From the cell containing the given text, extract its center point as (X, Y) coordinate. 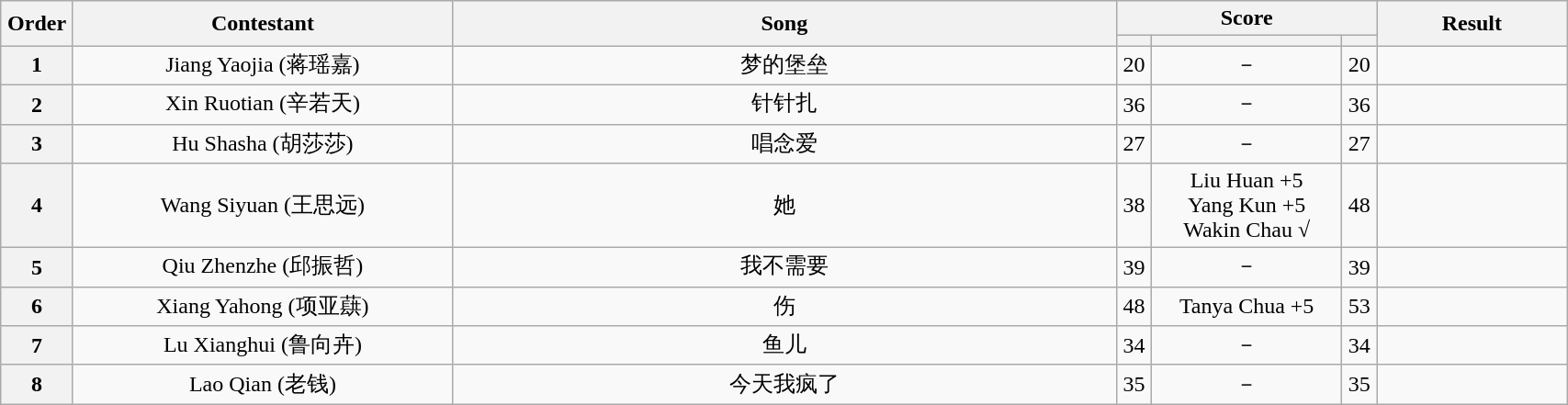
2 (37, 105)
Score (1247, 18)
Lao Qian (老钱) (263, 384)
她 (784, 206)
针针扎 (784, 105)
3 (37, 143)
唱念爱 (784, 143)
38 (1134, 206)
鱼儿 (784, 345)
8 (37, 384)
Xiang Yahong (项亚蕻) (263, 307)
今天我疯了 (784, 384)
Hu Shasha (胡莎莎) (263, 143)
我不需要 (784, 268)
伤 (784, 307)
53 (1359, 307)
Xin Ruotian (辛若天) (263, 105)
Wang Siyuan (王思远) (263, 206)
Tanya Chua +5 (1247, 307)
5 (37, 268)
6 (37, 307)
Jiang Yaojia (蒋瑶嘉) (263, 66)
Qiu Zhenzhe (邱振哲) (263, 268)
Contestant (263, 24)
Order (37, 24)
梦的堡垒 (784, 66)
4 (37, 206)
Song (784, 24)
7 (37, 345)
1 (37, 66)
Liu Huan +5Yang Kun +5Wakin Chau √ (1247, 206)
Result (1472, 24)
Lu Xianghui (鲁向卉) (263, 345)
